Return the [x, y] coordinate for the center point of the cell that contains the specified text.  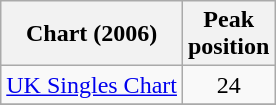
Chart (2006) [92, 34]
Peakposition [228, 34]
UK Singles Chart [92, 85]
24 [228, 85]
